Pinpoint the cell where the given text exists, returning its [x, y] midpoint coordinate. 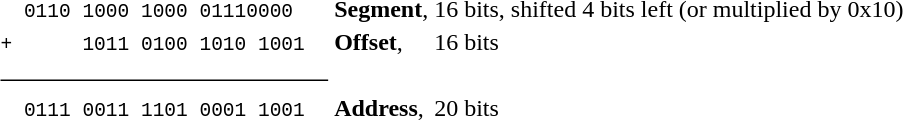
Offset, [382, 42]
